Search for the cell housing the specified text and yield its [x, y] center coordinate. 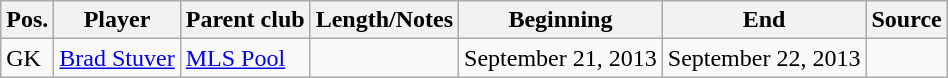
Source [906, 20]
Brad Stuver [117, 58]
September 21, 2013 [561, 58]
Parent club [245, 20]
GK [28, 58]
Pos. [28, 20]
September 22, 2013 [764, 58]
Player [117, 20]
Beginning [561, 20]
Length/Notes [384, 20]
End [764, 20]
MLS Pool [245, 58]
